Locate the cell with the specified text and output its [X, Y] center coordinate. 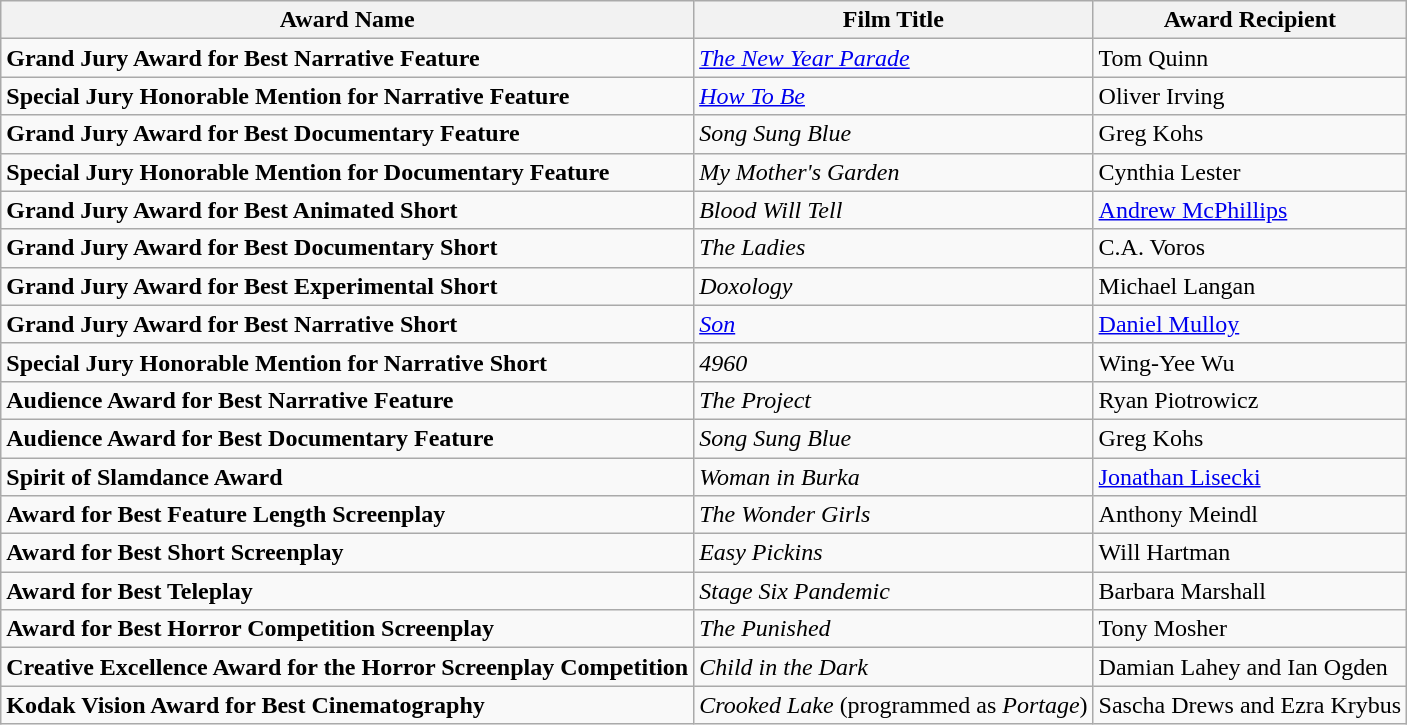
Oliver Irving [1250, 96]
Ryan Piotrowicz [1250, 400]
Wing-Yee Wu [1250, 362]
The New Year Parade [894, 58]
Crooked Lake (programmed as Portage) [894, 705]
Award for Best Feature Length Screenplay [348, 515]
Award for Best Teleplay [348, 591]
Tony Mosher [1250, 629]
The Ladies [894, 248]
Stage Six Pandemic [894, 591]
Tom Quinn [1250, 58]
Audience Award for Best Narrative Feature [348, 400]
Grand Jury Award for Best Animated Short [348, 210]
Barbara Marshall [1250, 591]
The Punished [894, 629]
Cynthia Lester [1250, 172]
The Project [894, 400]
Film Title [894, 20]
Grand Jury Award for Best Narrative Short [348, 324]
Audience Award for Best Documentary Feature [348, 438]
Award Recipient [1250, 20]
Sascha Drews and Ezra Krybus [1250, 705]
The Wonder Girls [894, 515]
Special Jury Honorable Mention for Documentary Feature [348, 172]
Child in the Dark [894, 667]
Grand Jury Award for Best Narrative Feature [348, 58]
Son [894, 324]
4960 [894, 362]
My Mother's Garden [894, 172]
Grand Jury Award for Best Experimental Short [348, 286]
Special Jury Honorable Mention for Narrative Short [348, 362]
Easy Pickins [894, 553]
Special Jury Honorable Mention for Narrative Feature [348, 96]
C.A. Voros [1250, 248]
Blood Will Tell [894, 210]
Kodak Vision Award for Best Cinematography [348, 705]
How To Be [894, 96]
Doxology [894, 286]
Award Name [348, 20]
Spirit of Slamdance Award [348, 477]
Will Hartman [1250, 553]
Damian Lahey and Ian Ogden [1250, 667]
Jonathan Lisecki [1250, 477]
Grand Jury Award for Best Documentary Short [348, 248]
Award for Best Short Screenplay [348, 553]
Andrew McPhillips [1250, 210]
Grand Jury Award for Best Documentary Feature [348, 134]
Daniel Mulloy [1250, 324]
Anthony Meindl [1250, 515]
Award for Best Horror Competition Screenplay [348, 629]
Michael Langan [1250, 286]
Woman in Burka [894, 477]
Creative Excellence Award for the Horror Screenplay Competition [348, 667]
